Find where the given text appears and provide that cell's center as (x, y) coordinate. 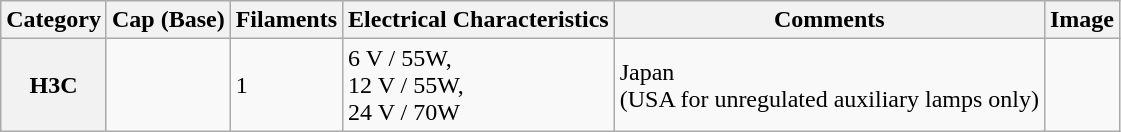
Category (54, 20)
Japan(USA for unregulated auxiliary lamps only) (829, 85)
Cap (Base) (168, 20)
H3C (54, 85)
Image (1082, 20)
Filaments (286, 20)
1 (286, 85)
Electrical Characteristics (479, 20)
6 V / 55W,12 V / 55W, 24 V / 70W (479, 85)
Comments (829, 20)
